From the cell containing the given text, extract its center point as (X, Y) coordinate. 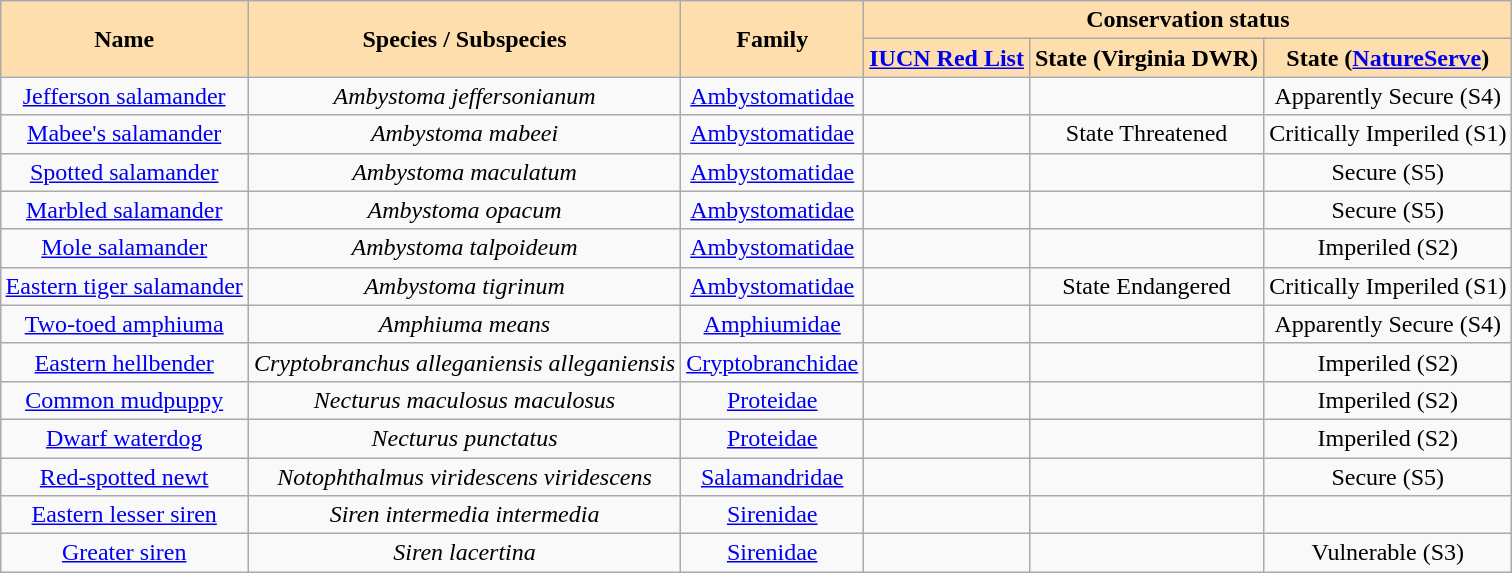
State Endangered (1146, 286)
Marbled salamander (124, 210)
Mole salamander (124, 248)
Name (124, 39)
Necturus maculosus maculosus (464, 400)
IUCN Red List (947, 58)
Common mudpuppy (124, 400)
Ambystoma mabeei (464, 134)
Amphiuma means (464, 324)
Eastern hellbender (124, 362)
Notophthalmus viridescens viridescens (464, 477)
Siren lacertina (464, 553)
Conservation status (1188, 20)
Salamandridae (772, 477)
Dwarf waterdog (124, 438)
Red-spotted newt (124, 477)
Spotted salamander (124, 172)
Eastern lesser siren (124, 515)
Two-toed amphiuma (124, 324)
Cryptobranchidae (772, 362)
State Threatened (1146, 134)
Ambystoma jeffersonianum (464, 96)
Ambystoma talpoideum (464, 248)
Family (772, 39)
Necturus punctatus (464, 438)
Vulnerable (S3) (1388, 553)
Amphiumidae (772, 324)
Eastern tiger salamander (124, 286)
Jefferson salamander (124, 96)
State (NatureServe) (1388, 58)
State (Virginia DWR) (1146, 58)
Ambystoma tigrinum (464, 286)
Greater siren (124, 553)
Siren intermedia intermedia (464, 515)
Cryptobranchus alleganiensis alleganiensis (464, 362)
Ambystoma maculatum (464, 172)
Ambystoma opacum (464, 210)
Species / Subspecies (464, 39)
Mabee's salamander (124, 134)
